Extract the [X, Y] coordinate from the center of the cell holding the provided text.  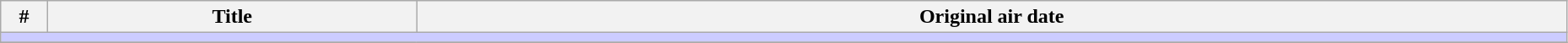
Title [232, 17]
Original air date [992, 17]
# [24, 17]
